Identify which cell holds the provided text, then report its [x, y] central coordinate. 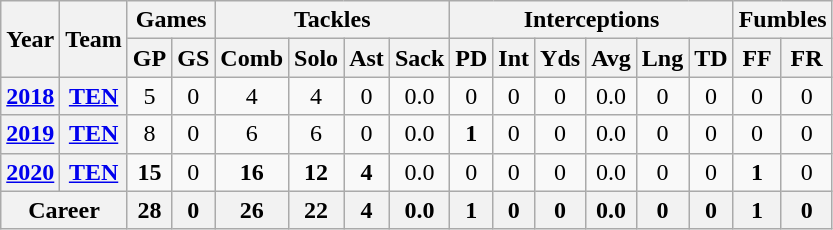
Solo [316, 58]
TD [711, 58]
15 [149, 172]
Int [514, 58]
Year [30, 39]
Comb [252, 58]
Ast [367, 58]
Team [94, 39]
8 [149, 134]
5 [149, 96]
Yds [560, 58]
GP [149, 58]
12 [316, 172]
PD [472, 58]
16 [252, 172]
2020 [30, 172]
Avg [612, 58]
FR [806, 58]
Interceptions [592, 20]
Tackles [332, 20]
Career [64, 210]
22 [316, 210]
26 [252, 210]
Fumbles [782, 20]
Lng [662, 58]
Sack [419, 58]
28 [149, 210]
Games [170, 20]
FF [757, 58]
2018 [30, 96]
GS [194, 58]
2019 [30, 134]
